From the cell containing the given text, extract its center point as [x, y] coordinate. 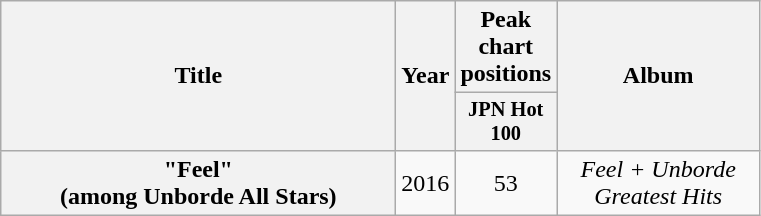
"Feel"(among Unborde All Stars) [198, 182]
JPN Hot 100 [506, 122]
Feel + Unborde Greatest Hits [658, 182]
2016 [426, 182]
Title [198, 76]
53 [506, 182]
Peak chart positions [506, 47]
Album [658, 76]
Year [426, 76]
